Search for the cell housing the specified text and yield its (X, Y) center coordinate. 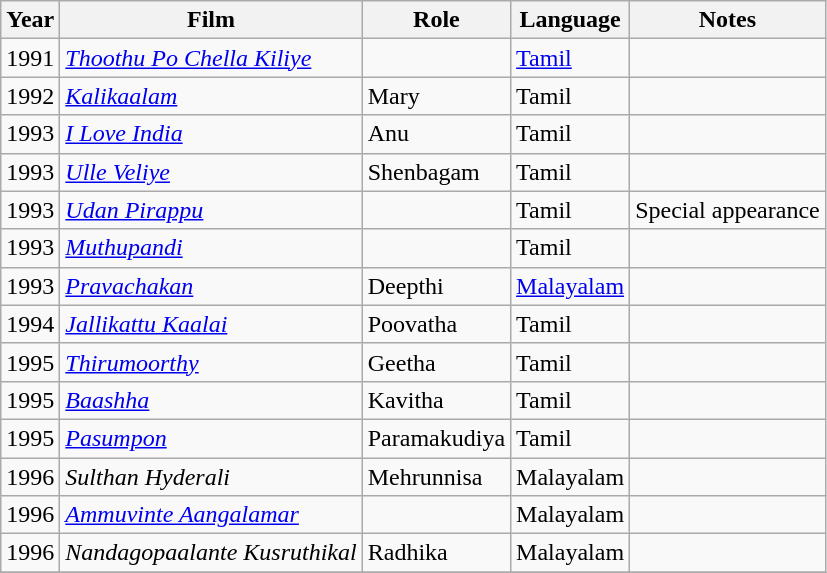
Sulthan Hyderali (211, 477)
Notes (728, 20)
Muthupandi (211, 248)
Kavitha (436, 400)
Radhika (436, 553)
Udan Pirappu (211, 210)
Role (436, 20)
Language (570, 20)
Paramakudiya (436, 438)
Thoothu Po Chella Kiliye (211, 58)
1994 (30, 324)
Geetha (436, 362)
1991 (30, 58)
Pasumpon (211, 438)
Ammuvinte Aangalamar (211, 515)
Poovatha (436, 324)
Year (30, 20)
Special appearance (728, 210)
Pravachakan (211, 286)
Film (211, 20)
1992 (30, 96)
I Love India (211, 134)
Deepthi (436, 286)
Ulle Veliye (211, 172)
Shenbagam (436, 172)
Jallikattu Kaalai (211, 324)
Kalikaalam (211, 96)
Baashha (211, 400)
Thirumoorthy (211, 362)
Mary (436, 96)
Mehrunnisa (436, 477)
Nandagopaalante Kusruthikal (211, 553)
Anu (436, 134)
